Provide the (X, Y) coordinate of the cell's center where the given text is located.  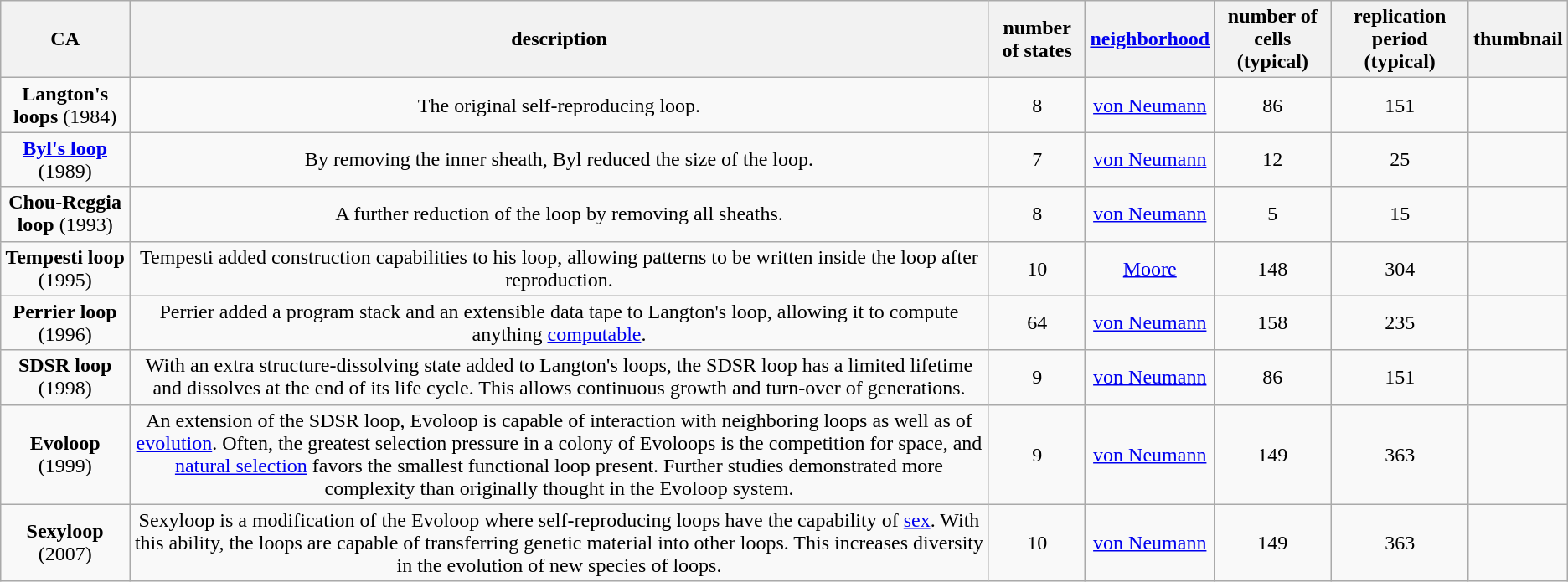
neighborhood (1150, 39)
12 (1273, 159)
description (560, 39)
Evoloop (1999) (65, 454)
number of cells (typical) (1273, 39)
Tempesti loop (1995) (65, 268)
Moore (1150, 268)
Perrier loop (1996) (65, 323)
158 (1273, 323)
Tempesti added construction capabilities to his loop, allowing patterns to be written inside the loop after reproduction. (560, 268)
Byl's loop (1989) (65, 159)
The original self-reproducing loop. (560, 106)
304 (1400, 268)
5 (1273, 214)
thumbnail (1518, 39)
7 (1037, 159)
replication period (typical) (1400, 39)
64 (1037, 323)
A further reduction of the loop by removing all sheaths. (560, 214)
148 (1273, 268)
CA (65, 39)
25 (1400, 159)
Langton's loops (1984) (65, 106)
SDSR loop (1998) (65, 377)
number of states (1037, 39)
By removing the inner sheath, Byl reduced the size of the loop. (560, 159)
Perrier added a program stack and an extensible data tape to Langton's loop, allowing it to compute anything computable. (560, 323)
Chou-Reggia loop (1993) (65, 214)
15 (1400, 214)
235 (1400, 323)
Sexyloop (2007) (65, 543)
